Return the (x, y) coordinate for the center point of the cell that contains the specified text.  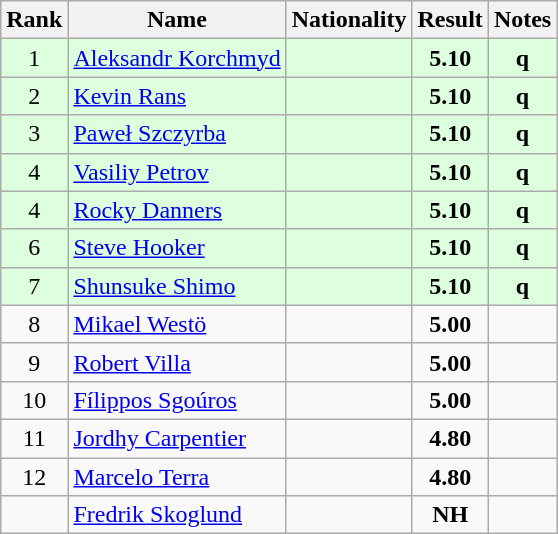
Name (177, 20)
Fredrik Skoglund (177, 515)
Fílippos Sgoúros (177, 400)
Notes (522, 20)
9 (34, 362)
Aleksandr Korchmyd (177, 58)
3 (34, 134)
7 (34, 286)
8 (34, 324)
11 (34, 438)
Result (450, 20)
Rocky Danners (177, 210)
1 (34, 58)
Steve Hooker (177, 248)
Vasiliy Petrov (177, 172)
NH (450, 515)
Rank (34, 20)
12 (34, 477)
Mikael Westö (177, 324)
10 (34, 400)
Marcelo Terra (177, 477)
Shunsuke Shimo (177, 286)
Jordhy Carpentier (177, 438)
2 (34, 96)
6 (34, 248)
Paweł Szczyrba (177, 134)
Nationality (349, 20)
Robert Villa (177, 362)
Kevin Rans (177, 96)
